From the cell containing the given text, extract its center point as [X, Y] coordinate. 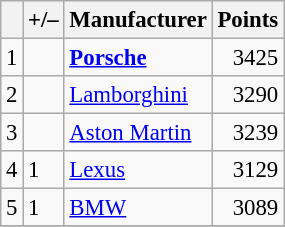
Manufacturer [138, 20]
3239 [248, 133]
Points [248, 20]
3129 [248, 170]
Lexus [138, 170]
+/– [44, 20]
Aston Martin [138, 133]
3425 [248, 58]
5 [12, 208]
3089 [248, 208]
2 [12, 95]
4 [12, 170]
BMW [138, 208]
Lamborghini [138, 95]
3290 [248, 95]
3 [12, 133]
Porsche [138, 58]
